Detect which cell encompasses the target text, then output its [X, Y] center coordinate. 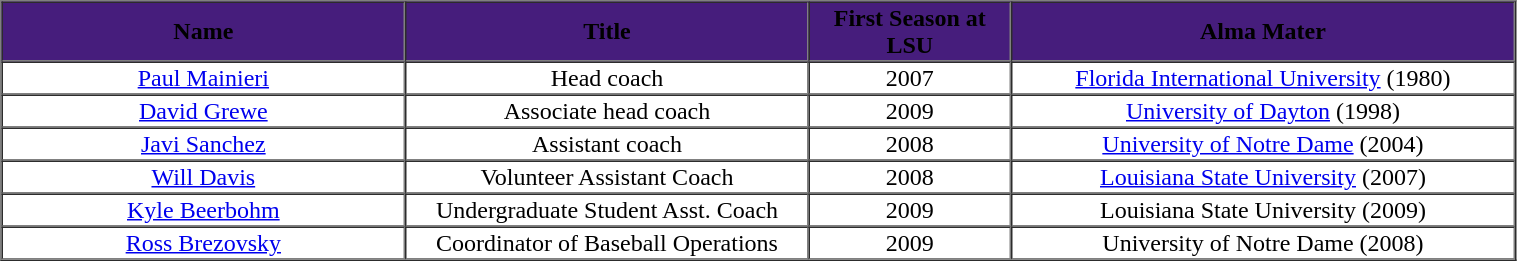
Louisiana State University (2009) [1264, 210]
Paul Mainieri [204, 78]
Assistant coach [607, 144]
Head coach [607, 78]
First Season at LSU [910, 32]
Title [607, 32]
Volunteer Assistant Coach [607, 176]
Ross Brezovsky [204, 242]
David Grewe [204, 110]
Name [204, 32]
2007 [910, 78]
Louisiana State University (2007) [1264, 176]
Florida International University (1980) [1264, 78]
Kyle Beerbohm [204, 210]
Undergraduate Student Asst. Coach [607, 210]
University of Notre Dame (2008) [1264, 242]
Associate head coach [607, 110]
Will Davis [204, 176]
University of Notre Dame (2004) [1264, 144]
University of Dayton (1998) [1264, 110]
Javi Sanchez [204, 144]
Alma Mater [1264, 32]
Coordinator of Baseball Operations [607, 242]
